Pinpoint the cell where the given text exists, returning its (X, Y) midpoint coordinate. 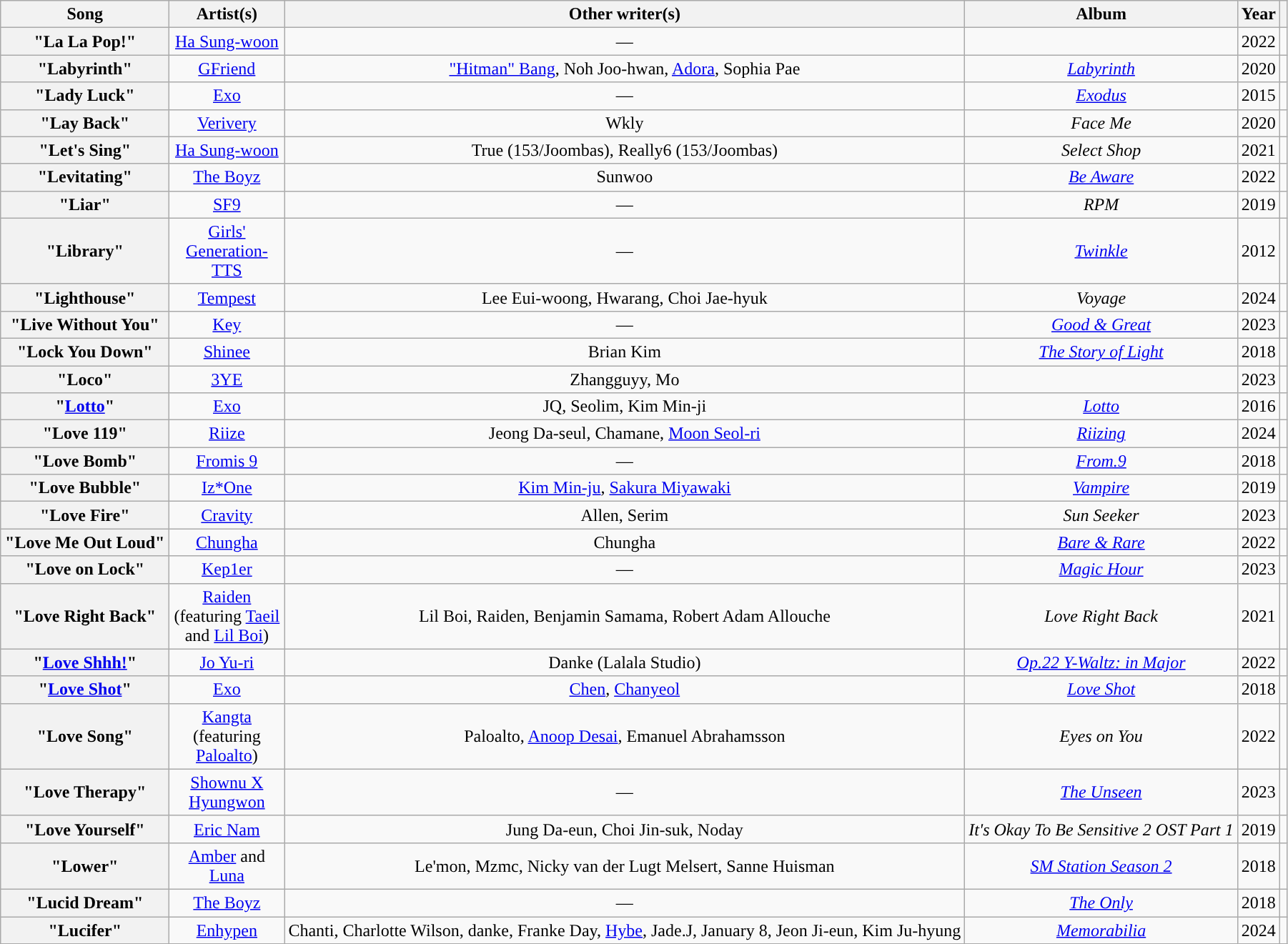
Twinkle (1101, 251)
Danke (Lalala Studio) (625, 662)
Cravity (227, 515)
Eric Nam (227, 829)
Exodus (1101, 96)
"Lock You Down" (85, 352)
Bare & Rare (1101, 542)
Sunwoo (625, 177)
Kim Min-ju, Sakura Miyawaki (625, 488)
It's Okay To Be Sensitive 2 OST Part 1 (1101, 829)
Lee Eui-woong, Hwarang, Choi Jae-hyuk (625, 297)
"Love Song" (85, 736)
Labyrinth (1101, 69)
Fromis 9 (227, 461)
Lil Boi, Raiden, Benjamin Samama, Robert Adam Allouche (625, 616)
Good & Great (1101, 324)
Verivery (227, 123)
"Love 119" (85, 434)
"Love Bubble" (85, 488)
Love Right Back (1101, 616)
Song (85, 14)
"Lower" (85, 866)
"Love Me Out Loud" (85, 542)
From.9 (1101, 461)
Artist(s) (227, 14)
"Lady Luck" (85, 96)
Vampire (1101, 488)
2012 (1258, 251)
Enhypen (227, 930)
Eyes on You (1101, 736)
Riizing (1101, 434)
"Liar" (85, 204)
Kep1er (227, 570)
Chen, Chanyeol (625, 690)
Amber and Luna (227, 866)
Select Shop (1101, 150)
2016 (1258, 407)
"Levitating" (85, 177)
Jeong Da-seul, Chamane, Moon Seol-ri (625, 434)
Shownu X Hyungwon (227, 792)
Jung Da-eun, Choi Jin-suk, Noday (625, 829)
Iz*One (227, 488)
Raiden (featuring Taeil and Lil Boi) (227, 616)
Love Shot (1101, 690)
2015 (1258, 96)
"La La Pop!" (85, 41)
"Love Fire" (85, 515)
Voyage (1101, 297)
"Lucifer" (85, 930)
"Hitman" Bang, Noh Joo-hwan, Adora, Sophia Pae (625, 69)
"Library" (85, 251)
"Lucid Dream" (85, 903)
Tempest (227, 297)
"Love Right Back" (85, 616)
"Love Shot" (85, 690)
"Love Bomb" (85, 461)
Le'mon, Mzmc, Nicky van der Lugt Melsert, Sanne Huisman (625, 866)
Memorabilia (1101, 930)
JQ, Seolim, Kim Min-ji (625, 407)
The Only (1101, 903)
"Lotto" (85, 407)
Chanti, Charlotte Wilson, danke, Franke Day, Hybe, Jade.J, January 8, Jeon Ji-eun, Kim Ju-hyung (625, 930)
3YE (227, 379)
"Labyrinth" (85, 69)
Brian Kim (625, 352)
True (153/Joombas), Really6 (153/Joombas) (625, 150)
Jo Yu-ri (227, 662)
"Lighthouse" (85, 297)
"Loco" (85, 379)
Other writer(s) (625, 14)
GFriend (227, 69)
Album (1101, 14)
Shinee (227, 352)
Lotto (1101, 407)
SF9 (227, 204)
Face Me (1101, 123)
Be Aware (1101, 177)
"Love on Lock" (85, 570)
Year (1258, 14)
Kangta (featuring Paloalto) (227, 736)
Sun Seeker (1101, 515)
RPM (1101, 204)
Wkly (625, 123)
Allen, Serim (625, 515)
Op.22 Y-Waltz: in Major (1101, 662)
"Let's Sing" (85, 150)
"Love Yourself" (85, 829)
The Story of Light (1101, 352)
Magic Hour (1101, 570)
Zhangguyy, Mo (625, 379)
Paloalto, Anoop Desai, Emanuel Abrahamsson (625, 736)
Riize (227, 434)
"Love Therapy" (85, 792)
"Lay Back" (85, 123)
"Live Without You" (85, 324)
The Unseen (1101, 792)
Key (227, 324)
Girls' Generation-TTS (227, 251)
"Love Shhh!" (85, 662)
SM Station Season 2 (1101, 866)
